Search for the cell housing the specified text and yield its [X, Y] center coordinate. 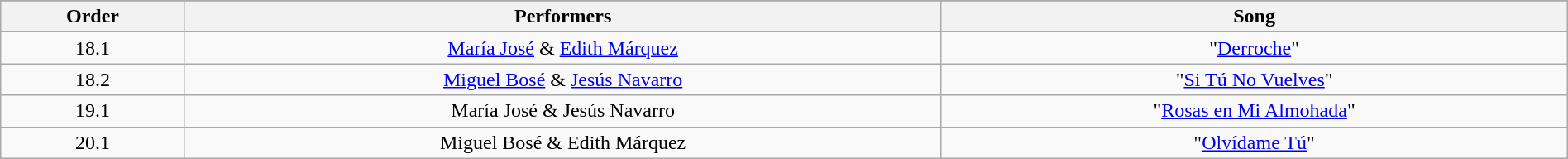
"Rosas en Mi Almohada" [1254, 111]
"Derroche" [1254, 48]
20.1 [93, 142]
19.1 [93, 111]
Miguel Bosé & Edith Márquez [562, 142]
Order [93, 17]
"Si Tú No Vuelves" [1254, 79]
Performers [562, 17]
María José & Edith Márquez [562, 48]
18.1 [93, 48]
María José & Jesús Navarro [562, 111]
Miguel Bosé & Jesús Navarro [562, 79]
Song [1254, 17]
"Olvídame Tú" [1254, 142]
18.2 [93, 79]
